Return (x, y) of the center of cell containing provided text 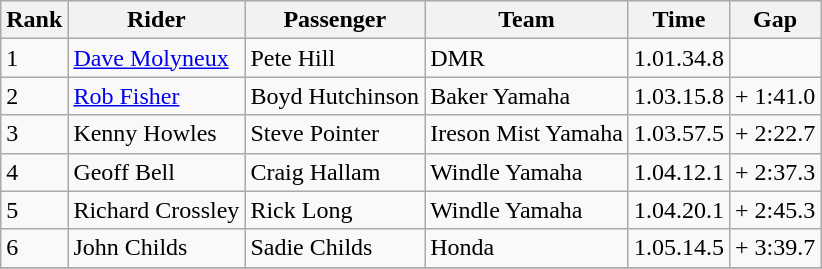
+ 1:41.0 (774, 96)
DMR (527, 58)
1.03.57.5 (678, 134)
1.04.12.1 (678, 172)
Baker Yamaha (527, 96)
1.04.20.1 (678, 210)
Geoff Bell (156, 172)
John Childs (156, 248)
Rank (34, 20)
Ireson Mist Yamaha (527, 134)
Sadie Childs (335, 248)
Kenny Howles (156, 134)
+ 2:37.3 (774, 172)
Honda (527, 248)
Rick Long (335, 210)
1.01.34.8 (678, 58)
Passenger (335, 20)
1 (34, 58)
Team (527, 20)
Richard Crossley (156, 210)
Boyd Hutchinson (335, 96)
+ 3:39.7 (774, 248)
Pete Hill (335, 58)
1.03.15.8 (678, 96)
Rider (156, 20)
Rob Fisher (156, 96)
Time (678, 20)
+ 2:22.7 (774, 134)
1.05.14.5 (678, 248)
6 (34, 248)
+ 2:45.3 (774, 210)
4 (34, 172)
Dave Molyneux (156, 58)
Steve Pointer (335, 134)
Gap (774, 20)
2 (34, 96)
5 (34, 210)
Craig Hallam (335, 172)
3 (34, 134)
